Scan for the cell matching the given text and deliver its [X, Y] coordinate at center. 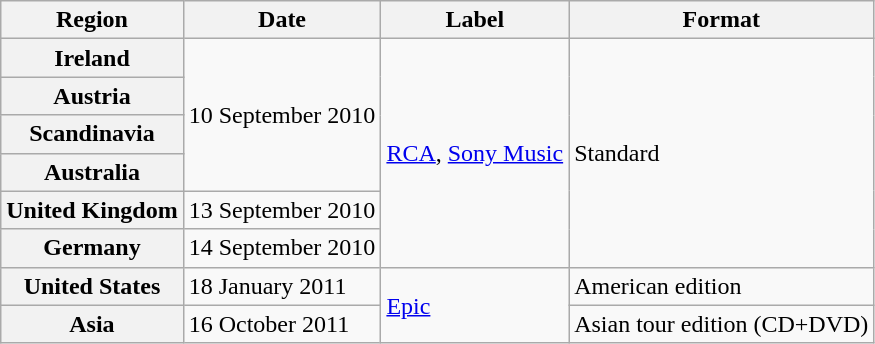
Region [92, 20]
Epic [475, 305]
Australia [92, 172]
16 October 2011 [282, 324]
18 January 2011 [282, 286]
American edition [722, 286]
13 September 2010 [282, 210]
RCA, Sony Music [475, 153]
Asia [92, 324]
United Kingdom [92, 210]
Label [475, 20]
Austria [92, 96]
Date [282, 20]
Format [722, 20]
Ireland [92, 58]
14 September 2010 [282, 248]
United States [92, 286]
Standard [722, 153]
Germany [92, 248]
Scandinavia [92, 134]
Asian tour edition (CD+DVD) [722, 324]
10 September 2010 [282, 115]
